Detect which cell encompasses the target text, then output its [x, y] center coordinate. 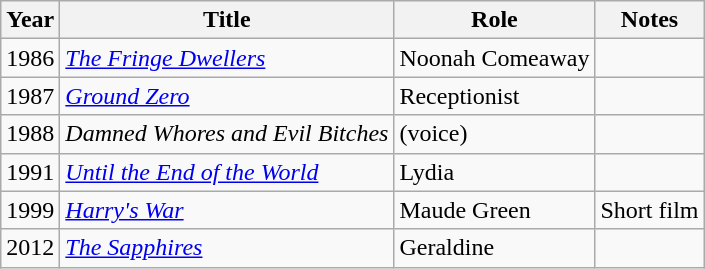
Title [227, 20]
Geraldine [494, 248]
Harry's War [227, 210]
The Fringe Dwellers [227, 58]
Until the End of the World [227, 172]
1988 [30, 134]
Lydia [494, 172]
Role [494, 20]
1991 [30, 172]
Damned Whores and Evil Bitches [227, 134]
Short film [650, 210]
Receptionist [494, 96]
Ground Zero [227, 96]
Maude Green [494, 210]
1999 [30, 210]
1986 [30, 58]
Noonah Comeaway [494, 58]
(voice) [494, 134]
Notes [650, 20]
The Sapphires [227, 248]
2012 [30, 248]
Year [30, 20]
1987 [30, 96]
